Provide the [X, Y] coordinate of the cell's center where the given text is located.  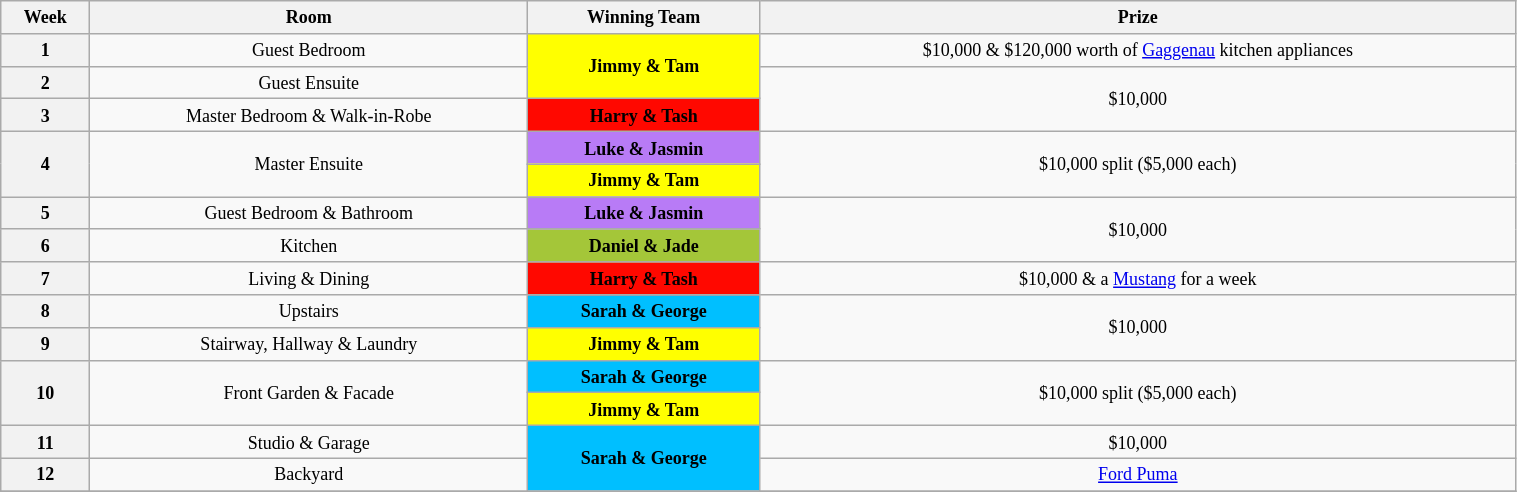
Daniel & Jade [644, 246]
4 [46, 164]
2 [46, 82]
Room [309, 18]
Upstairs [309, 312]
Backyard [309, 474]
Week [46, 18]
Guest Bedroom & Bathroom [309, 214]
Winning Team [644, 18]
9 [46, 344]
10 [46, 392]
12 [46, 474]
Ford Puma [1138, 474]
Prize [1138, 18]
Stairway, Hallway & Laundry [309, 344]
Front Garden & Facade [309, 392]
$10,000 & a Mustang for a week [1138, 278]
Guest Ensuite [309, 82]
8 [46, 312]
Living & Dining [309, 278]
$10,000 & $120,000 worth of Gaggenau kitchen appliances [1138, 50]
Master Ensuite [309, 164]
11 [46, 442]
Studio & Garage [309, 442]
Kitchen [309, 246]
3 [46, 116]
Guest Bedroom [309, 50]
1 [46, 50]
6 [46, 246]
Master Bedroom & Walk-in-Robe [309, 116]
7 [46, 278]
5 [46, 214]
